Return the [X, Y] coordinate for the center point of the cell that contains the specified text.  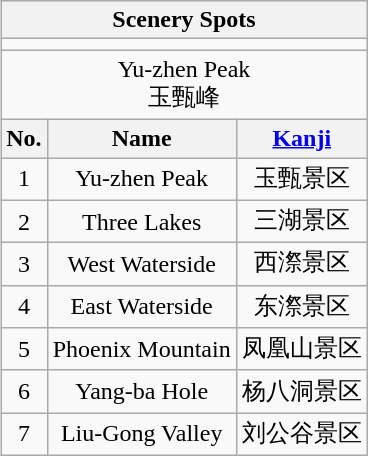
东漈景区 [302, 306]
2 [24, 222]
三湖景区 [302, 222]
刘公谷景区 [302, 434]
Phoenix Mountain [142, 350]
West Waterside [142, 264]
杨八洞景区 [302, 392]
East Waterside [142, 306]
Yu-zhen Peak玉甄峰 [184, 85]
凤凰山景区 [302, 350]
4 [24, 306]
Yu-zhen Peak [142, 180]
玉甄景区 [302, 180]
5 [24, 350]
3 [24, 264]
1 [24, 180]
No. [24, 138]
Name [142, 138]
7 [24, 434]
6 [24, 392]
Yang-ba Hole [142, 392]
Scenery Spots [184, 20]
Three Lakes [142, 222]
西漈景区 [302, 264]
Liu-Gong Valley [142, 434]
Kanji [302, 138]
